Search for the cell housing the specified text and yield its [X, Y] center coordinate. 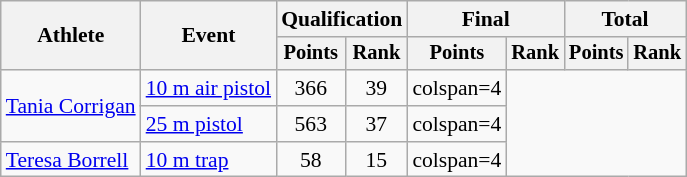
Tania Corrigan [71, 106]
Athlete [71, 36]
39 [376, 88]
Final [486, 19]
37 [376, 124]
563 [310, 124]
Qualification [342, 19]
Total [625, 19]
Event [208, 36]
366 [310, 88]
25 m pistol [208, 124]
10 m air pistol [208, 88]
